Identify which cell holds the provided text, then report its (x, y) central coordinate. 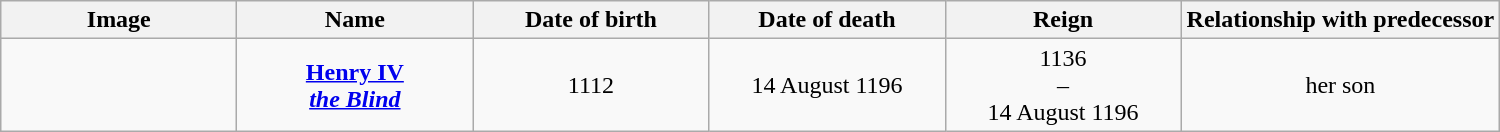
1112 (591, 85)
Henry IVthe Blind (355, 85)
her son (1340, 85)
Image (119, 20)
Date of death (827, 20)
Date of birth (591, 20)
Relationship with predecessor (1340, 20)
14 August 1196 (827, 85)
1136–14 August 1196 (1063, 85)
Reign (1063, 20)
Name (355, 20)
